Return (X, Y) of the center of cell containing provided text 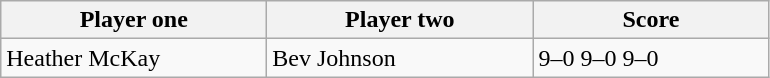
Score (651, 20)
Bev Johnson (400, 58)
9–0 9–0 9–0 (651, 58)
Player one (134, 20)
Player two (400, 20)
Heather McKay (134, 58)
